Provide the [x, y] coordinate of the cell's center where the given text is located.  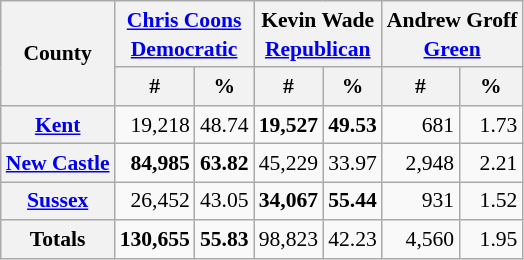
Kevin WadeRepublican [318, 34]
26,452 [155, 201]
1.52 [490, 201]
Andrew GroffGreen [452, 34]
48.74 [224, 125]
130,655 [155, 239]
63.82 [224, 163]
2.21 [490, 163]
County [58, 53]
Kent [58, 125]
2,948 [420, 163]
New Castle [58, 163]
4,560 [420, 239]
1.95 [490, 239]
43.05 [224, 201]
45,229 [288, 163]
Sussex [58, 201]
Chris CoonsDemocratic [184, 34]
34,067 [288, 201]
49.53 [352, 125]
55.83 [224, 239]
1.73 [490, 125]
931 [420, 201]
Totals [58, 239]
19,527 [288, 125]
55.44 [352, 201]
42.23 [352, 239]
84,985 [155, 163]
19,218 [155, 125]
681 [420, 125]
33.97 [352, 163]
98,823 [288, 239]
